Identify which cell holds the provided text, then report its (X, Y) central coordinate. 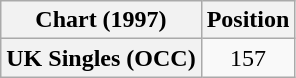
157 (248, 58)
Chart (1997) (101, 20)
Position (248, 20)
UK Singles (OCC) (101, 58)
